Detect which cell encompasses the target text, then output its (X, Y) center coordinate. 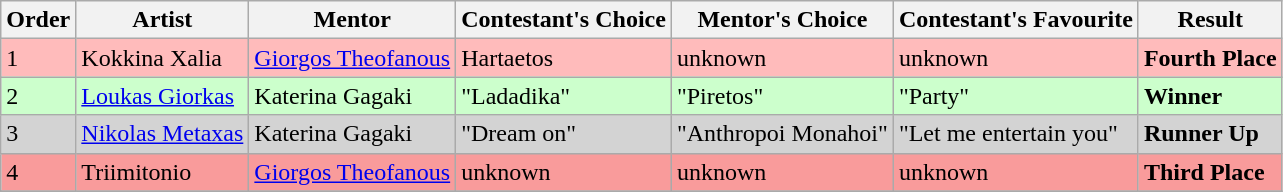
2 (38, 96)
Hartaetos (564, 58)
Runner Up (1210, 134)
"Anthropoi Monahoi" (782, 134)
Winner (1210, 96)
Triimitonio (162, 172)
Mentor's Choice (782, 20)
"Let me entertain you" (1016, 134)
Contestant's Choice (564, 20)
"Ladadika" (564, 96)
Order (38, 20)
Contestant's Favourite (1016, 20)
Artist (162, 20)
"Dream on" (564, 134)
Result (1210, 20)
1 (38, 58)
"Party" (1016, 96)
Mentor (352, 20)
4 (38, 172)
"Piretos" (782, 96)
Loukas Giorkas (162, 96)
3 (38, 134)
Kokkina Xalia (162, 58)
Fourth Place (1210, 58)
Nikolas Metaxas (162, 134)
Third Place (1210, 172)
